Detect which cell encompasses the target text, then output its (x, y) center coordinate. 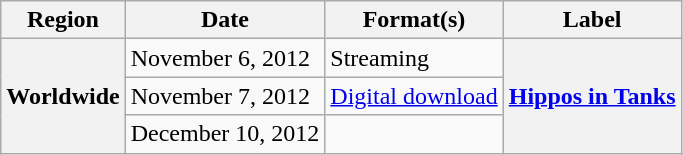
Hippos in Tanks (592, 96)
Worldwide (63, 96)
Label (592, 20)
November 7, 2012 (225, 96)
November 6, 2012 (225, 58)
Region (63, 20)
December 10, 2012 (225, 134)
Format(s) (414, 20)
Streaming (414, 58)
Date (225, 20)
Digital download (414, 96)
